Capture the cell that displays the provided text and extract its (x, y) central coordinate. 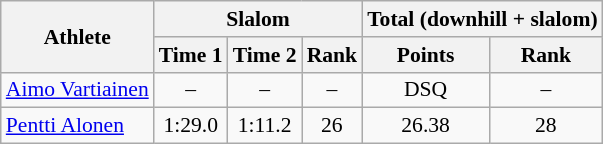
1:11.2 (265, 126)
Time 2 (265, 55)
Aimo Vartiainen (78, 90)
Pentti Alonen (78, 126)
Points (426, 55)
26.38 (426, 126)
1:29.0 (191, 126)
Time 1 (191, 55)
Total (downhill + slalom) (482, 19)
Athlete (78, 36)
DSQ (426, 90)
Slalom (258, 19)
26 (332, 126)
28 (546, 126)
